Determine the [x, y] coordinate at the center of the cell enclosing the given text.  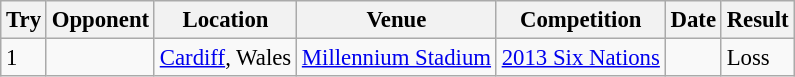
2013 Six Nations [580, 58]
Cardiff, Wales [225, 58]
Millennium Stadium [397, 58]
Loss [758, 58]
Venue [397, 20]
Try [24, 20]
1 [24, 58]
Location [225, 20]
Result [758, 20]
Date [693, 20]
Opponent [100, 20]
Competition [580, 20]
